Scan for the cell matching the given text and deliver its (x, y) coordinate at center. 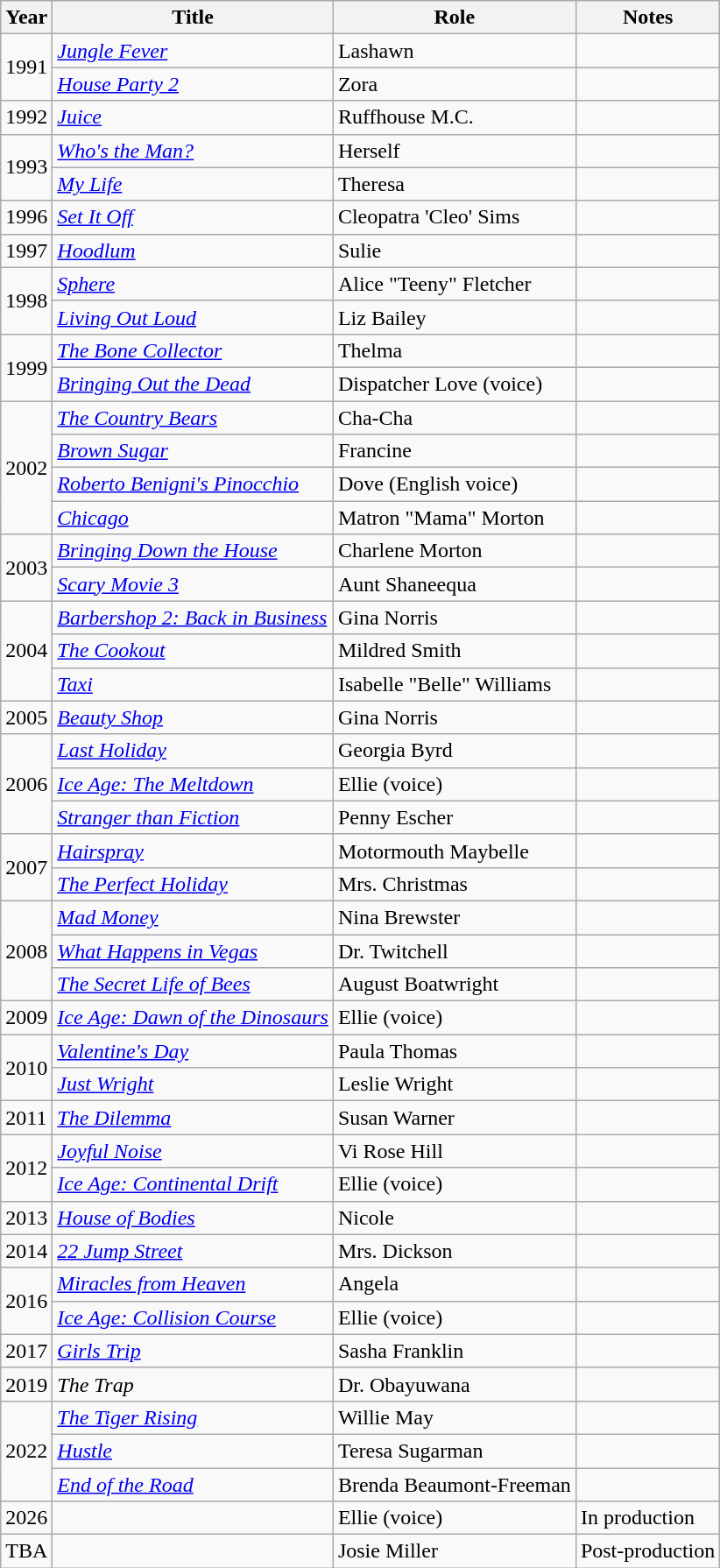
Bringing Out the Dead (193, 384)
2022 (26, 1451)
2013 (26, 1218)
Jungle Fever (193, 51)
Valentine's Day (193, 1051)
The Tiger Rising (193, 1417)
2006 (26, 784)
Thelma (454, 350)
2005 (26, 717)
The Secret Life of Bees (193, 985)
Hoodlum (193, 251)
The Dilemma (193, 1118)
Theresa (454, 184)
Brown Sugar (193, 451)
Dr. Twitchell (454, 950)
Living Out Loud (193, 317)
TBA (26, 1551)
Angela (454, 1284)
The Cookout (193, 651)
Nina Brewster (454, 917)
Lashawn (454, 51)
Hairspray (193, 851)
What Happens in Vegas (193, 950)
My Life (193, 184)
2016 (26, 1301)
Alice "Teeny" Fletcher (454, 284)
1991 (26, 67)
2008 (26, 950)
Dr. Obayuwana (454, 1384)
Georgia Byrd (454, 751)
Matron "Mama" Morton (454, 518)
Cha-Cha (454, 418)
Stranger than Fiction (193, 817)
Isabelle "Belle" Williams (454, 684)
Last Holiday (193, 751)
Beauty Shop (193, 717)
Ice Age: Dawn of the Dinosaurs (193, 1018)
Juice (193, 117)
2007 (26, 867)
Joyful Noise (193, 1151)
The Perfect Holiday (193, 884)
2002 (26, 468)
2009 (26, 1018)
Role (454, 18)
Zora (454, 84)
Sasha Franklin (454, 1351)
Dispatcher Love (voice) (454, 384)
Taxi (193, 684)
Miracles from Heaven (193, 1284)
Title (193, 18)
Brenda Beaumont-Freeman (454, 1485)
Herself (454, 151)
Chicago (193, 518)
Ice Age: The Meltdown (193, 784)
Dove (English voice) (454, 484)
Bringing Down the House (193, 551)
House of Bodies (193, 1218)
2004 (26, 651)
Year (26, 18)
2026 (26, 1518)
Nicole (454, 1218)
Ice Age: Collision Course (193, 1317)
Notes (647, 18)
22 Jump Street (193, 1251)
Post-production (647, 1551)
Set It Off (193, 217)
Mildred Smith (454, 651)
Charlene Morton (454, 551)
Ice Age: Continental Drift (193, 1184)
Hustle (193, 1451)
Aunt Shaneequa (454, 584)
Susan Warner (454, 1118)
Liz Bailey (454, 317)
Just Wright (193, 1084)
Girls Trip (193, 1351)
Sulie (454, 251)
Willie May (454, 1417)
2014 (26, 1251)
2019 (26, 1384)
The Trap (193, 1384)
House Party 2 (193, 84)
1996 (26, 217)
Motormouth Maybelle (454, 851)
Penny Escher (454, 817)
In production (647, 1518)
Sphere (193, 284)
2017 (26, 1351)
2010 (26, 1068)
1993 (26, 167)
Barbershop 2: Back in Business (193, 618)
Paula Thomas (454, 1051)
Francine (454, 451)
1992 (26, 117)
2012 (26, 1168)
The Bone Collector (193, 350)
Vi Rose Hill (454, 1151)
2011 (26, 1118)
1997 (26, 251)
Mad Money (193, 917)
Roberto Benigni's Pinocchio (193, 484)
The Country Bears (193, 418)
Mrs. Dickson (454, 1251)
Cleopatra 'Cleo' Sims (454, 217)
1999 (26, 367)
Ruffhouse M.C. (454, 117)
2003 (26, 568)
Mrs. Christmas (454, 884)
August Boatwright (454, 985)
Who's the Man? (193, 151)
Teresa Sugarman (454, 1451)
Scary Movie 3 (193, 584)
Leslie Wright (454, 1084)
1998 (26, 300)
Josie Miller (454, 1551)
End of the Road (193, 1485)
